From the cell containing the given text, extract its center point as [X, Y] coordinate. 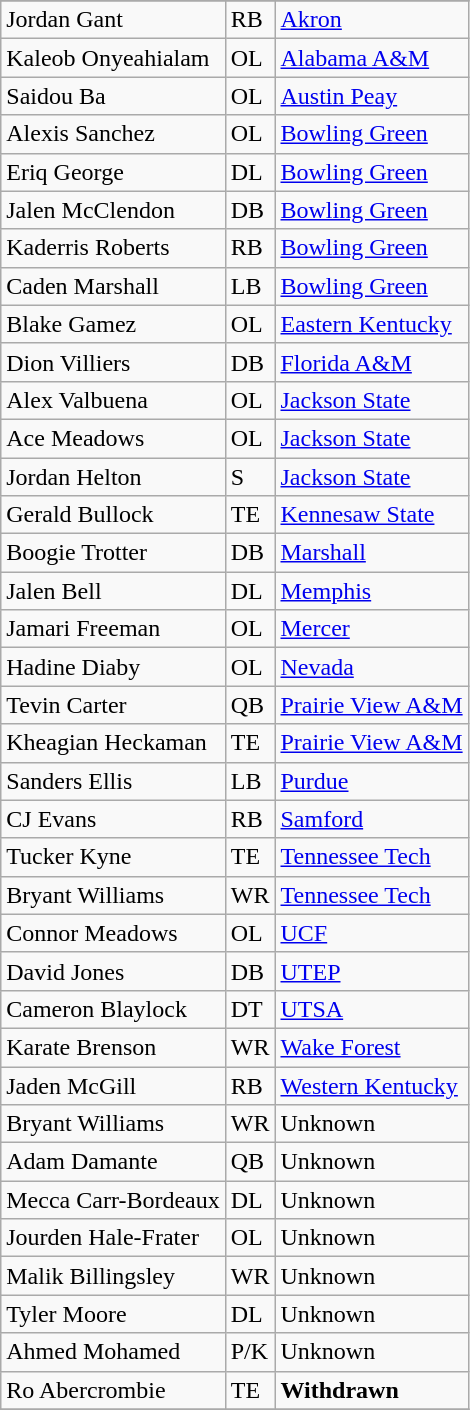
Eastern Kentucky [372, 324]
Jamari Freeman [113, 629]
P/K [250, 1352]
Mercer [372, 629]
Tucker Kyne [113, 857]
Connor Meadows [113, 933]
DT [250, 1009]
Jordan Gant [113, 20]
Wake Forest [372, 1047]
Samford [372, 819]
Kennesaw State [372, 515]
Kaderris Roberts [113, 248]
Nevada [372, 667]
Malik Billingsley [113, 1276]
Tevin Carter [113, 705]
Caden Marshall [113, 286]
Karate Brenson [113, 1047]
Ahmed Mohamed [113, 1352]
CJ Evans [113, 819]
Jordan Helton [113, 477]
S [250, 477]
Purdue [372, 781]
Blake Gamez [113, 324]
Withdrawn [372, 1390]
Sanders Ellis [113, 781]
Adam Damante [113, 1162]
Marshall [372, 553]
Ace Meadows [113, 438]
Mecca Carr-Bordeaux [113, 1200]
Alexis Sanchez [113, 134]
Dion Villiers [113, 362]
Hadine Diaby [113, 667]
UTSA [372, 1009]
Kheagian Heckaman [113, 743]
Ro Abercrombie [113, 1390]
Eriq George [113, 172]
Western Kentucky [372, 1085]
Saidou Ba [113, 96]
Gerald Bullock [113, 515]
UTEP [372, 971]
Boogie Trotter [113, 553]
David Jones [113, 971]
Memphis [372, 591]
Jalen Bell [113, 591]
Tyler Moore [113, 1314]
Austin Peay [372, 96]
Jourden Hale-Frater [113, 1238]
UCF [372, 933]
Jaden McGill [113, 1085]
Kaleob Onyeahialam [113, 58]
Jalen McClendon [113, 210]
Cameron Blaylock [113, 1009]
Alex Valbuena [113, 400]
Akron [372, 20]
Florida A&M [372, 362]
Alabama A&M [372, 58]
